Identify which cell holds the provided text, then report its [X, Y] central coordinate. 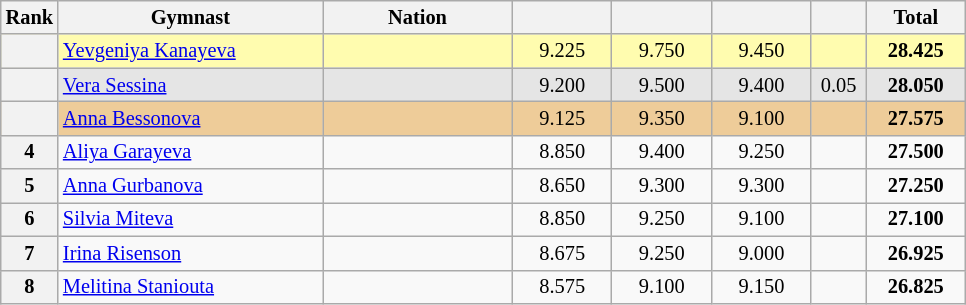
0.05 [838, 85]
9.500 [662, 85]
9.750 [662, 51]
Melitina Staniouta [190, 287]
6 [30, 219]
28.050 [916, 85]
9.225 [562, 51]
Rank [30, 17]
5 [30, 186]
7 [30, 253]
9.125 [562, 118]
28.425 [916, 51]
Aliya Garayeva [190, 152]
8.675 [562, 253]
Silvia Miteva [190, 219]
Anna Bessonova [190, 118]
Anna Gurbanova [190, 186]
Irina Risenson [190, 253]
Nation [418, 17]
9.200 [562, 85]
26.925 [916, 253]
26.825 [916, 287]
8 [30, 287]
9.350 [662, 118]
Gymnast [190, 17]
8.650 [562, 186]
27.250 [916, 186]
Total [916, 17]
9.150 [762, 287]
Vera Sessina [190, 85]
27.100 [916, 219]
27.500 [916, 152]
4 [30, 152]
Yevgeniya Kanayeva [190, 51]
9.000 [762, 253]
9.450 [762, 51]
8.575 [562, 287]
27.575 [916, 118]
